Locate the cell with the specified text and output its (x, y) center coordinate. 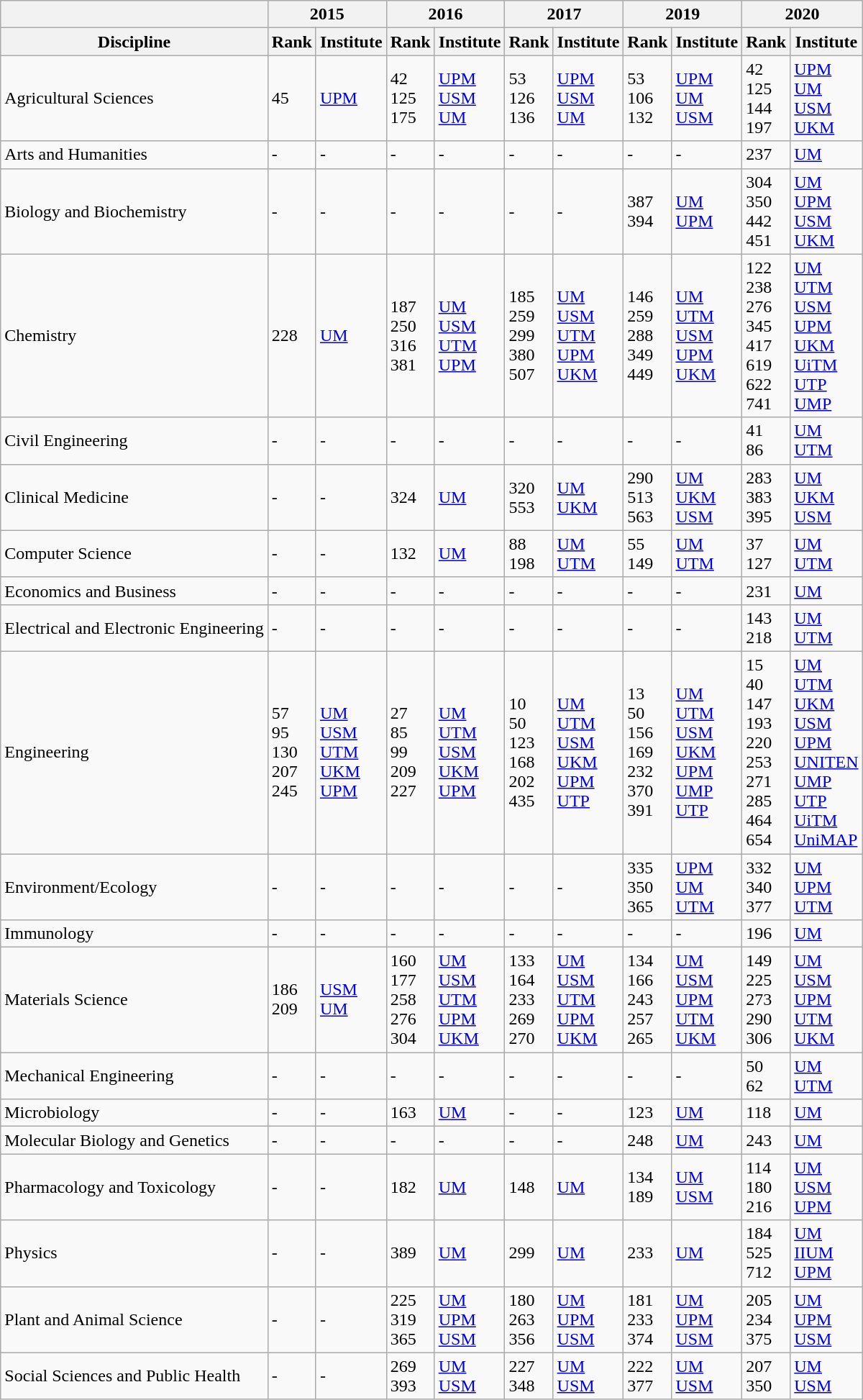
182 (410, 1187)
45 (292, 98)
114180216 (767, 1187)
53126136 (529, 98)
Physics (134, 1253)
UPMUMUTM (707, 886)
324 (410, 497)
Discipline (134, 42)
Plant and Animal Science (134, 1319)
Economics and Business (134, 591)
UMUTMUKMUSMUPMUNITENUMPUTPUiTMUniMAP (826, 753)
134189 (647, 1187)
184525712 (767, 1253)
Civil Engineering (134, 440)
UPMUMUSM (707, 98)
37127 (767, 554)
389 (410, 1253)
88198 (529, 554)
Biology and Biochemistry (134, 212)
UMUPM (707, 212)
1540147193220253271285464654 (767, 753)
Pharmacology and Toxicology (134, 1187)
UMUSMUTMUPM (470, 335)
2019 (683, 14)
278599209227 (410, 753)
181233374 (647, 1319)
227348 (529, 1376)
283383395 (767, 497)
248 (647, 1140)
42125144197 (767, 98)
231 (767, 591)
222377 (647, 1376)
299 (529, 1253)
160177258276304 (410, 1000)
205234375 (767, 1319)
Arts and Humanities (134, 155)
UPMUMUSMUKM (826, 98)
UMUTMUSMUPMUKM (707, 335)
133164233269270 (529, 1000)
55149 (647, 554)
163 (410, 1113)
1050123168202435 (529, 753)
207350 (767, 1376)
UMUSMUTMUKMUPM (351, 753)
2020 (803, 14)
UMUTMUSMUPMUKMUiTMUTPUMP (826, 335)
196 (767, 934)
146259288349449 (647, 335)
2016 (446, 14)
123 (647, 1113)
237 (767, 155)
Mechanical Engineering (134, 1076)
UMUTMUSMUKMUPMUTP (588, 753)
122238276345417619622741 (767, 335)
Agricultural Sciences (134, 98)
Materials Science (134, 1000)
269393 (410, 1376)
Chemistry (134, 335)
180263356 (529, 1319)
225319365 (410, 1319)
143218 (767, 627)
UMUTMUSMUKMUPMUMPUTP (707, 753)
Molecular Biology and Genetics (134, 1140)
UPM (351, 98)
290513563 (647, 497)
Electrical and Electronic Engineering (134, 627)
335350365 (647, 886)
4186 (767, 440)
243 (767, 1140)
UMUTMUSMUKMUPM (470, 753)
387394 (647, 212)
118 (767, 1113)
Microbiology (134, 1113)
UMIIUMUPM (826, 1253)
149225273290306 (767, 1000)
USMUM (351, 1000)
Computer Science (134, 554)
132 (410, 554)
2017 (564, 14)
304350442451 (767, 212)
Immunology (134, 934)
228 (292, 335)
UMUPMUTM (826, 886)
1350156169232370391 (647, 753)
Social Sciences and Public Health (134, 1376)
5795130207245 (292, 753)
148 (529, 1187)
UMUKM (588, 497)
2015 (327, 14)
332340377 (767, 886)
42125175 (410, 98)
185259299380507 (529, 335)
UMUSMUPM (826, 1187)
5062 (767, 1076)
134166243257265 (647, 1000)
UMUPMUSMUKM (826, 212)
186209 (292, 1000)
Clinical Medicine (134, 497)
53106132 (647, 98)
Engineering (134, 753)
233 (647, 1253)
Environment/Ecology (134, 886)
187250316381 (410, 335)
320553 (529, 497)
